Provide the [X, Y] coordinate of the cell's center where the given text is located.  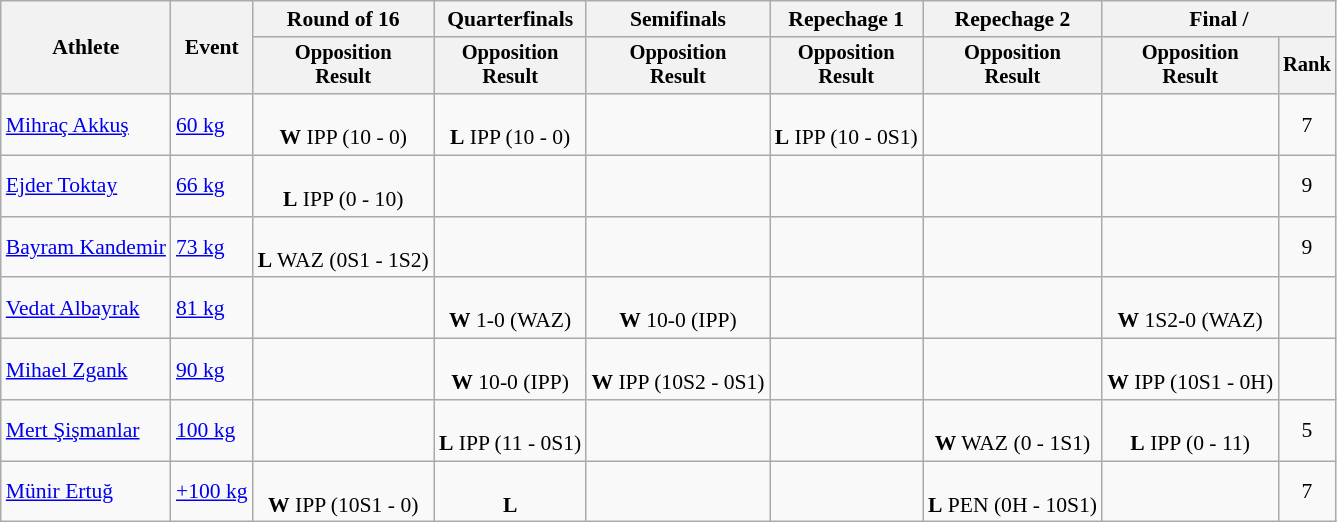
81 kg [212, 308]
W IPP (10S2 - 0S1) [678, 370]
Ejder Toktay [86, 186]
66 kg [212, 186]
Athlete [86, 48]
W IPP (10S1 - 0H) [1190, 370]
Vedat Albayrak [86, 308]
L IPP (0 - 10) [344, 186]
Rank [1307, 66]
+100 kg [212, 492]
W WAZ (0 - 1S1) [1012, 430]
Round of 16 [344, 19]
73 kg [212, 248]
60 kg [212, 124]
L WAZ (0S1 - 1S2) [344, 248]
W IPP (10S1 - 0) [344, 492]
90 kg [212, 370]
Semifinals [678, 19]
L [510, 492]
Event [212, 48]
Quarterfinals [510, 19]
Repechage 1 [846, 19]
Repechage 2 [1012, 19]
W 1S2-0 (WAZ) [1190, 308]
Final / [1219, 19]
L IPP (11 - 0S1) [510, 430]
Bayram Kandemir [86, 248]
Münir Ertuğ [86, 492]
Mert Şişmanlar [86, 430]
5 [1307, 430]
W IPP (10 - 0) [344, 124]
L PEN (0H - 10S1) [1012, 492]
Mihael Zgank [86, 370]
L IPP (10 - 0) [510, 124]
Mihraç Akkuş [86, 124]
W 1-0 (WAZ) [510, 308]
L IPP (10 - 0S1) [846, 124]
L IPP (0 - 11) [1190, 430]
100 kg [212, 430]
